From the cell containing the given text, extract its center point as (X, Y) coordinate. 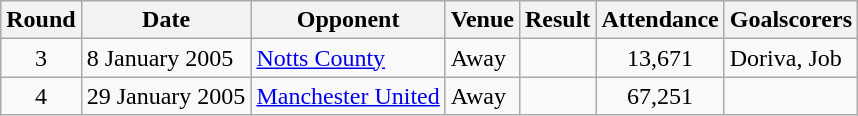
4 (41, 96)
13,671 (660, 58)
8 January 2005 (166, 58)
Round (41, 20)
67,251 (660, 96)
Venue (482, 20)
Notts County (348, 58)
Result (557, 20)
3 (41, 58)
Attendance (660, 20)
Manchester United (348, 96)
Opponent (348, 20)
Date (166, 20)
Goalscorers (790, 20)
Doriva, Job (790, 58)
29 January 2005 (166, 96)
